Return the [X, Y] coordinate for the center point of the cell that contains the specified text.  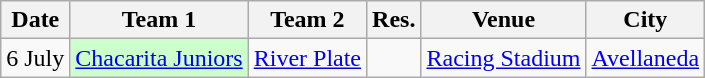
Team 2 [307, 20]
Venue [504, 20]
Res. [394, 20]
Chacarita Juniors [159, 58]
Date [36, 20]
Racing Stadium [504, 58]
6 July [36, 58]
Avellaneda [646, 58]
City [646, 20]
River Plate [307, 58]
Team 1 [159, 20]
